Pinpoint the cell where the given text exists, returning its (X, Y) midpoint coordinate. 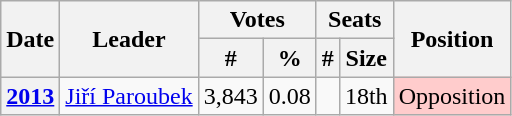
2013 (30, 96)
Leader (129, 39)
Jiří Paroubek (129, 96)
Position (452, 39)
Date (30, 39)
% (290, 58)
3,843 (230, 96)
Opposition (452, 96)
Seats (354, 20)
18th (366, 96)
0.08 (290, 96)
Votes (257, 20)
Size (366, 58)
